For the text-containing cell, return its midpoint in (X, Y) coordinate format. 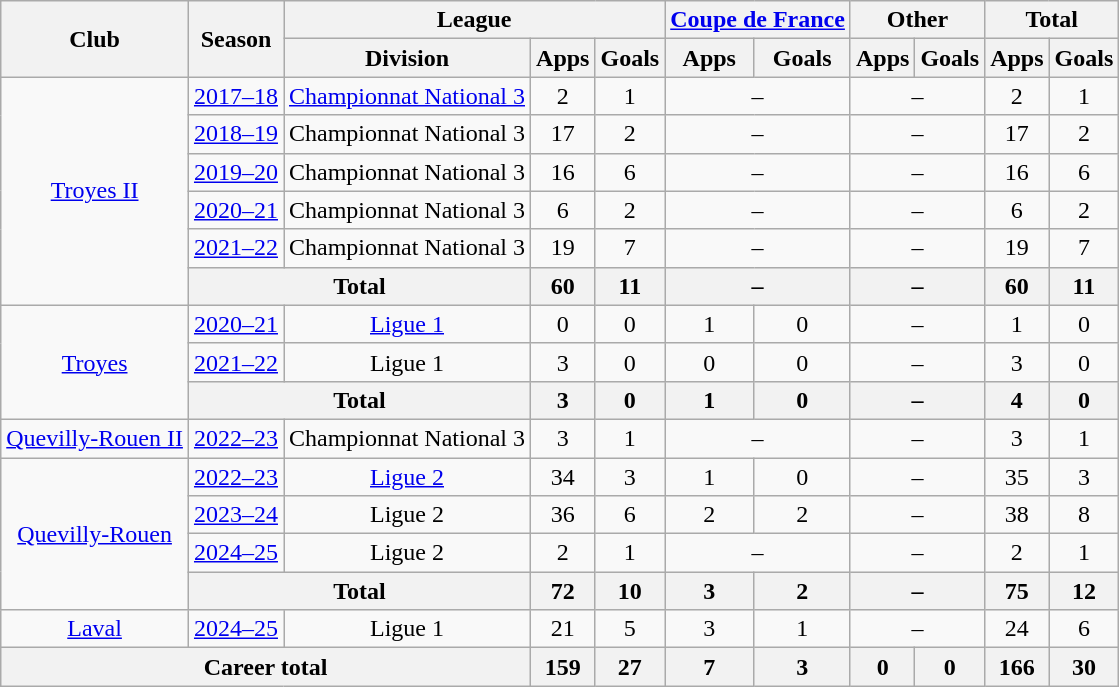
38 (1017, 515)
30 (1084, 667)
27 (630, 667)
72 (563, 591)
12 (1084, 591)
4 (1017, 400)
Division (408, 58)
Coupe de France (758, 20)
Troyes II (95, 191)
35 (1017, 477)
75 (1017, 591)
2017–18 (236, 96)
34 (563, 477)
36 (563, 515)
Troyes (95, 362)
2018–19 (236, 134)
24 (1017, 629)
166 (1017, 667)
21 (563, 629)
Career total (266, 667)
2023–24 (236, 515)
2019–20 (236, 172)
5 (630, 629)
Other (917, 20)
League (474, 20)
Quevilly-Rouen (95, 534)
Club (95, 39)
Laval (95, 629)
8 (1084, 515)
159 (563, 667)
10 (630, 591)
Quevilly-Rouen II (95, 438)
Season (236, 39)
